Pinpoint the cell where the given text exists, returning its (X, Y) midpoint coordinate. 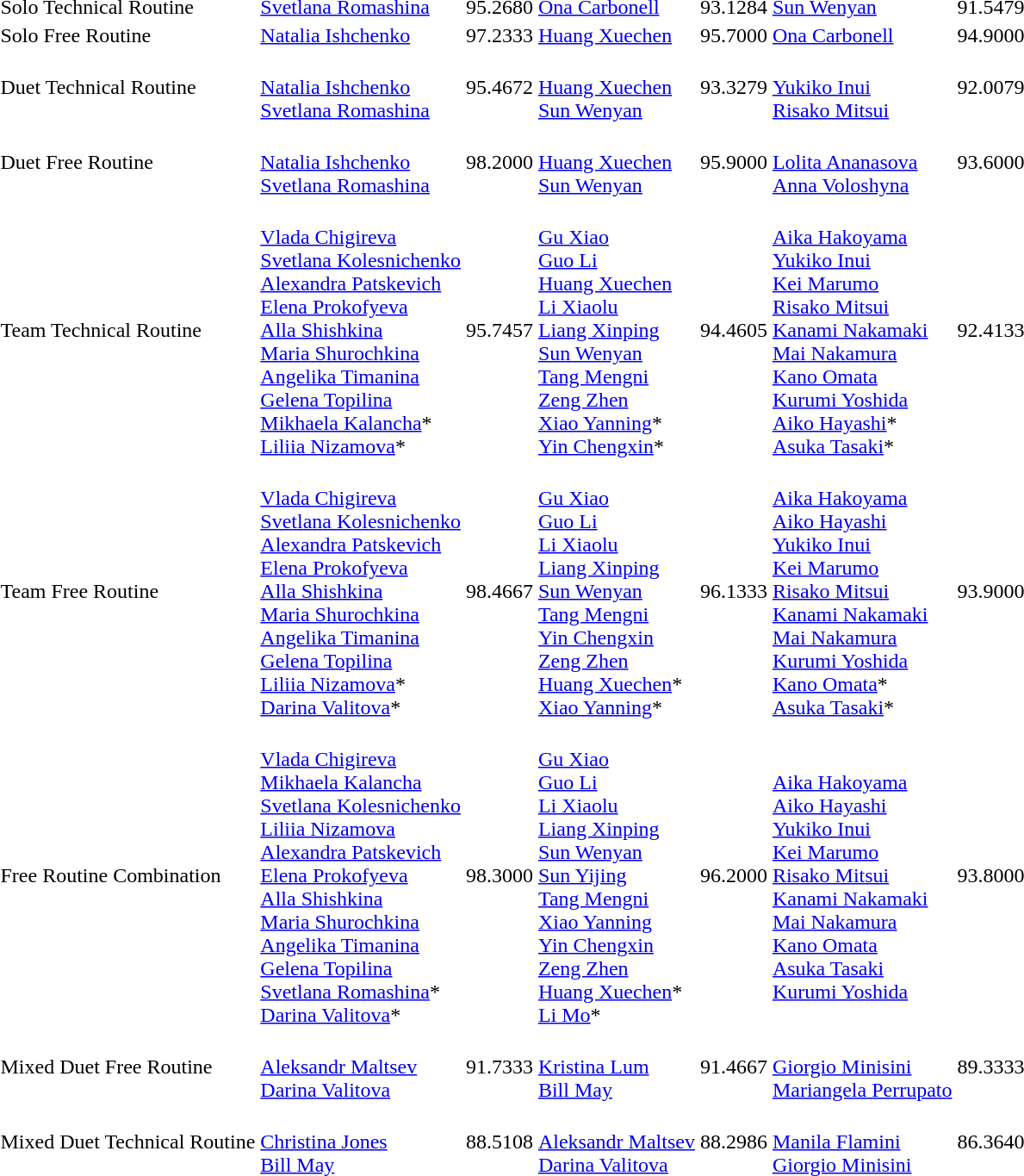
98.2000 (500, 162)
Kristina LumBill May (617, 1067)
Yukiko InuiRisako Mitsui (862, 87)
95.7457 (500, 330)
Huang Xuechen (617, 35)
95.7000 (734, 35)
Ona Carbonell (862, 35)
Gu XiaoGuo LiHuang XuechenLi XiaoluLiang XinpingSun WenyanTang MengniZeng ZhenXiao Yanning*Yin Chengxin* (617, 330)
Aika HakoyamaAiko HayashiYukiko InuiKei MarumoRisako MitsuiKanami NakamakiMai NakamuraKurumi YoshidaKano Omata*Asuka Tasaki* (862, 591)
98.3000 (500, 875)
Gu XiaoGuo LiLi XiaoluLiang XinpingSun WenyanSun YijingTang MengniXiao YanningYin ChengxinZeng ZhenHuang Xuechen*Li Mo* (617, 875)
95.4672 (500, 87)
95.9000 (734, 162)
Aleksandr MaltsevDarina Valitova (361, 1067)
Natalia Ishchenko (361, 35)
94.4605 (734, 330)
96.2000 (734, 875)
98.4667 (500, 591)
Aika HakoyamaAiko HayashiYukiko InuiKei MarumoRisako MitsuiKanami NakamakiMai NakamuraKano OmataAsuka TasakiKurumi Yoshida (862, 875)
Aika HakoyamaYukiko InuiKei MarumoRisako MitsuiKanami NakamakiMai NakamuraKano OmataKurumi YoshidaAiko Hayashi*Asuka Tasaki* (862, 330)
96.1333 (734, 591)
Gu XiaoGuo LiLi XiaoluLiang XinpingSun WenyanTang MengniYin ChengxinZeng ZhenHuang Xuechen*Xiao Yanning* (617, 591)
Lolita AnanasovaAnna Voloshyna (862, 162)
Giorgio MinisiniMariangela Perrupato (862, 1067)
97.2333 (500, 35)
91.4667 (734, 1067)
93.3279 (734, 87)
91.7333 (500, 1067)
